Detect which cell encompasses the target text, then output its [x, y] center coordinate. 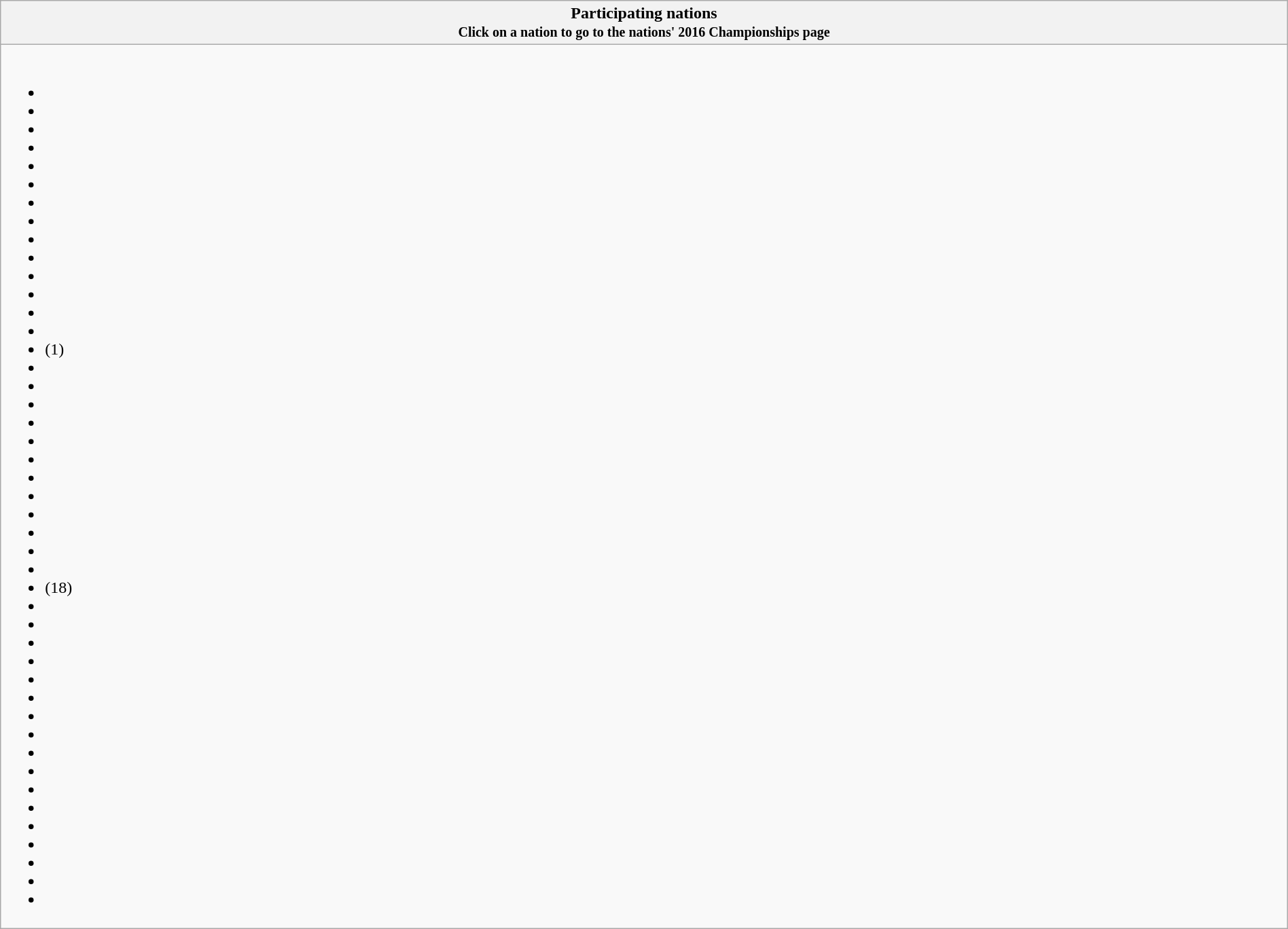
(1) (18) [644, 486]
Participating nationsClick on a nation to go to the nations' 2016 Championships page [644, 23]
